Find where the given text appears and provide that cell's center as [X, Y] coordinate. 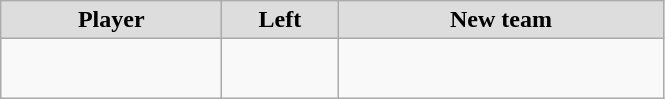
New team [501, 20]
Left [280, 20]
Player [112, 20]
